Detect which cell encompasses the target text, then output its [X, Y] center coordinate. 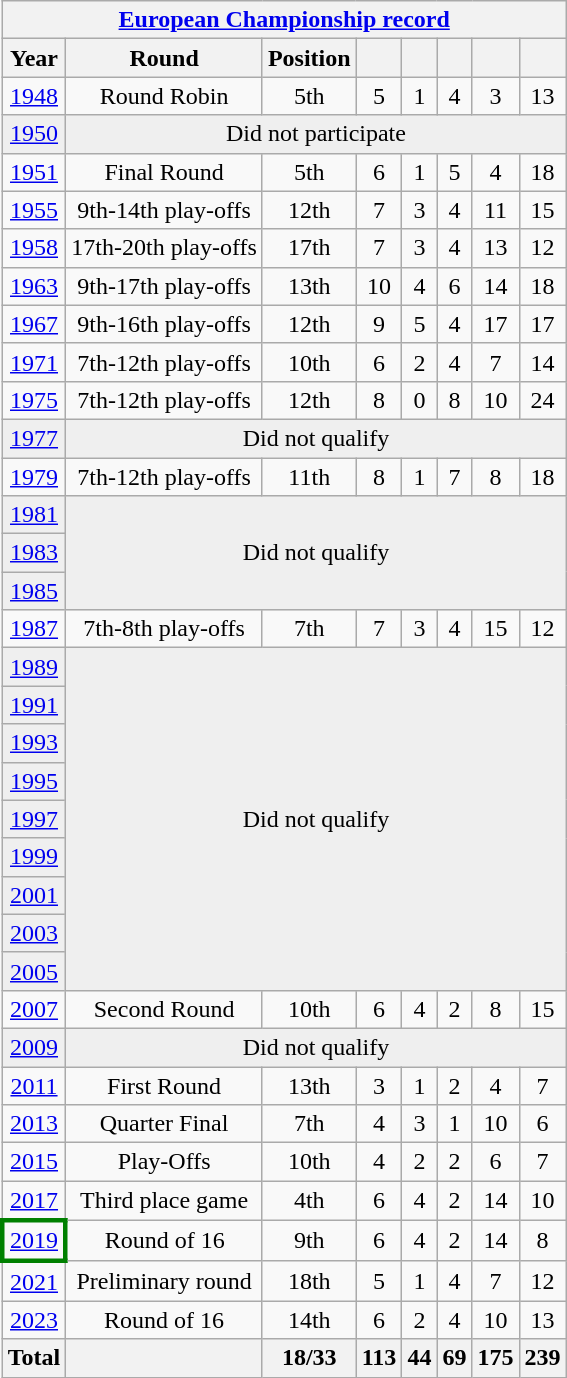
2011 [34, 1085]
1987 [34, 629]
69 [454, 1358]
Total [34, 1358]
9th-17th play-offs [164, 286]
1999 [34, 857]
1985 [34, 591]
Round Robin [164, 96]
9 [379, 324]
0 [420, 400]
1993 [34, 743]
1989 [34, 667]
1955 [34, 210]
1950 [34, 134]
9th-16th play-offs [164, 324]
24 [542, 400]
1983 [34, 553]
44 [420, 1358]
European Championship record [284, 20]
9th [309, 1240]
1977 [34, 438]
7th-8th play-offs [164, 629]
2013 [34, 1124]
1967 [34, 324]
Final Round [164, 172]
1951 [34, 172]
2009 [34, 1047]
1981 [34, 515]
1991 [34, 705]
2001 [34, 895]
Did not participate [316, 134]
2007 [34, 1009]
4th [309, 1201]
9th-14th play-offs [164, 210]
Second Round [164, 1009]
18th [309, 1281]
2003 [34, 933]
Preliminary round [164, 1281]
14th [309, 1320]
17th [309, 248]
1995 [34, 781]
2021 [34, 1281]
1979 [34, 477]
239 [542, 1358]
Year [34, 58]
17th-20th play-offs [164, 248]
11th [309, 477]
11 [496, 210]
Quarter Final [164, 1124]
113 [379, 1358]
2023 [34, 1320]
2005 [34, 971]
1963 [34, 286]
Round [164, 58]
2015 [34, 1162]
175 [496, 1358]
1958 [34, 248]
First Round [164, 1085]
1997 [34, 819]
1971 [34, 362]
2017 [34, 1201]
1975 [34, 400]
Position [309, 58]
Third place game [164, 1201]
18/33 [309, 1358]
2019 [34, 1240]
Play-Offs [164, 1162]
1948 [34, 96]
